Search for the cell housing the specified text and yield its (X, Y) center coordinate. 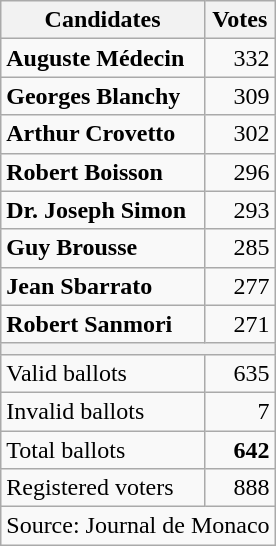
Votes (240, 20)
642 (240, 449)
271 (240, 324)
309 (240, 96)
Candidates (103, 20)
Invalid ballots (103, 411)
Arthur Crovetto (103, 134)
277 (240, 286)
302 (240, 134)
7 (240, 411)
Total ballots (103, 449)
332 (240, 58)
Robert Sanmori (103, 324)
Valid ballots (103, 373)
293 (240, 210)
635 (240, 373)
285 (240, 248)
Guy Brousse (103, 248)
Registered voters (103, 488)
888 (240, 488)
Jean Sbarrato (103, 286)
Georges Blanchy (103, 96)
Source: Journal de Monaco (138, 526)
Robert Boisson (103, 172)
Auguste Médecin (103, 58)
296 (240, 172)
Dr. Joseph Simon (103, 210)
